Scan for the cell matching the given text and deliver its (x, y) coordinate at center. 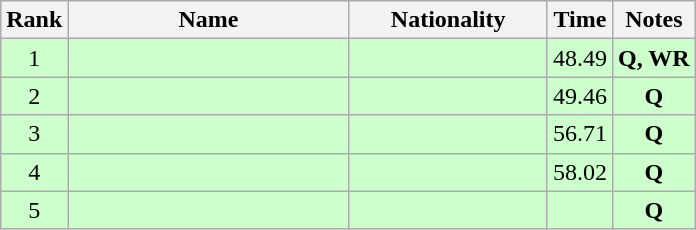
5 (34, 210)
48.49 (580, 58)
Time (580, 20)
Notes (654, 20)
4 (34, 172)
Q, WR (654, 58)
56.71 (580, 134)
2 (34, 96)
3 (34, 134)
58.02 (580, 172)
Name (208, 20)
Rank (34, 20)
49.46 (580, 96)
Nationality (448, 20)
1 (34, 58)
